Scan for the cell matching the given text and deliver its (X, Y) coordinate at center. 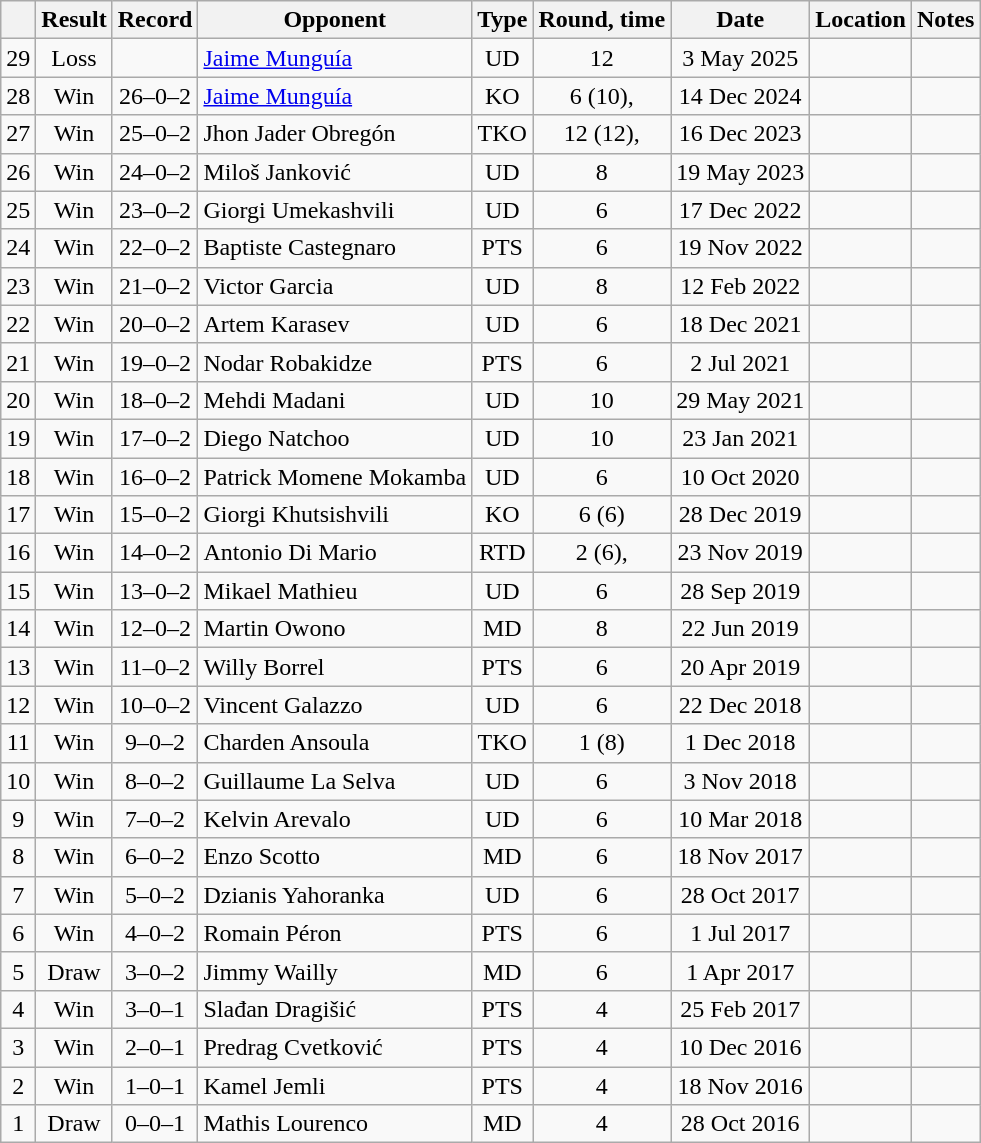
9 (18, 819)
Round, time (602, 20)
2 Jul 2021 (740, 362)
Location (861, 20)
27 (18, 134)
1 Dec 2018 (740, 743)
Kelvin Arevalo (335, 819)
6 (10), (602, 96)
18 Nov 2017 (740, 857)
16–0–2 (155, 477)
Nodar Robakidze (335, 362)
10–0–2 (155, 705)
2 (6), (602, 553)
3 May 2025 (740, 58)
18–0–2 (155, 400)
28 Oct 2017 (740, 895)
7 (18, 895)
24–0–2 (155, 172)
Diego Natchoo (335, 438)
Martin Owono (335, 629)
8–0–2 (155, 781)
3 Nov 2018 (740, 781)
Miloš Janković (335, 172)
1 Apr 2017 (740, 971)
3–0–2 (155, 971)
26–0–2 (155, 96)
Kamel Jemli (335, 1085)
Result (74, 20)
Mikael Mathieu (335, 591)
19 (18, 438)
24 (18, 248)
21 (18, 362)
14 (18, 629)
15–0–2 (155, 515)
5–0–2 (155, 895)
Patrick Momene Mokamba (335, 477)
Date (740, 20)
22–0–2 (155, 248)
20 (18, 400)
Slađan Dragišić (335, 1009)
28 Dec 2019 (740, 515)
Record (155, 20)
11–0–2 (155, 667)
2 (18, 1085)
Loss (74, 58)
Giorgi Umekashvili (335, 210)
12 Feb 2022 (740, 286)
Mehdi Madani (335, 400)
6 (6) (602, 515)
23–0–2 (155, 210)
10 Dec 2016 (740, 1047)
28 Oct 2016 (740, 1124)
Opponent (335, 20)
18 (18, 477)
28 (18, 96)
23 Nov 2019 (740, 553)
13 (18, 667)
7–0–2 (155, 819)
20–0–2 (155, 324)
22 (18, 324)
23 Jan 2021 (740, 438)
17–0–2 (155, 438)
17 (18, 515)
25 Feb 2017 (740, 1009)
26 (18, 172)
20 Apr 2019 (740, 667)
3 (18, 1047)
4–0–2 (155, 933)
Dzianis Yahoranka (335, 895)
1 (8) (602, 743)
14–0–2 (155, 553)
Willy Borrel (335, 667)
RTD (502, 553)
Romain Péron (335, 933)
29 May 2021 (740, 400)
Type (502, 20)
28 Sep 2019 (740, 591)
Jhon Jader Obregón (335, 134)
6–0–2 (155, 857)
19 Nov 2022 (740, 248)
Mathis Lourenco (335, 1124)
19–0–2 (155, 362)
13–0–2 (155, 591)
29 (18, 58)
10 Mar 2018 (740, 819)
1–0–1 (155, 1085)
12 (12), (602, 134)
23 (18, 286)
1 (18, 1124)
Jimmy Wailly (335, 971)
Charden Ansoula (335, 743)
14 Dec 2024 (740, 96)
22 Jun 2019 (740, 629)
Artem Karasev (335, 324)
1 Jul 2017 (740, 933)
Giorgi Khutsishvili (335, 515)
10 Oct 2020 (740, 477)
Notes (945, 20)
19 May 2023 (740, 172)
Baptiste Castegnaro (335, 248)
25–0–2 (155, 134)
12–0–2 (155, 629)
15 (18, 591)
9–0–2 (155, 743)
21–0–2 (155, 286)
Vincent Galazzo (335, 705)
16 Dec 2023 (740, 134)
11 (18, 743)
17 Dec 2022 (740, 210)
Antonio Di Mario (335, 553)
3–0–1 (155, 1009)
25 (18, 210)
16 (18, 553)
5 (18, 971)
18 Nov 2016 (740, 1085)
Enzo Scotto (335, 857)
2–0–1 (155, 1047)
Predrag Cvetković (335, 1047)
0–0–1 (155, 1124)
Victor Garcia (335, 286)
18 Dec 2021 (740, 324)
Guillaume La Selva (335, 781)
22 Dec 2018 (740, 705)
